Find where the given text appears and provide that cell's center as (X, Y) coordinate. 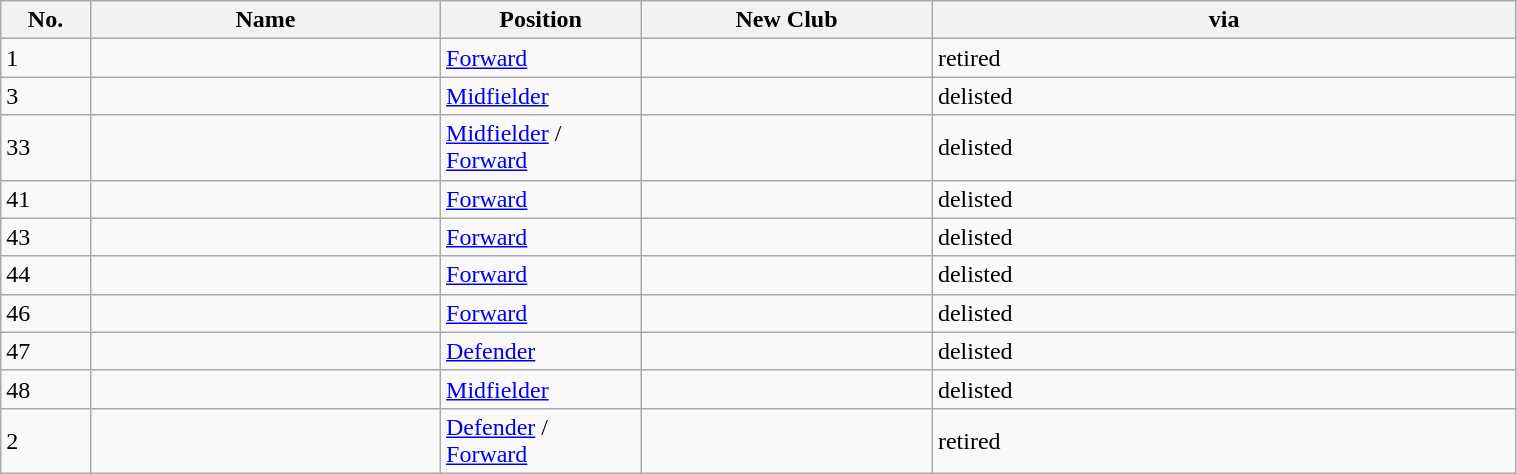
44 (46, 275)
New Club (787, 20)
3 (46, 96)
47 (46, 351)
46 (46, 313)
33 (46, 148)
Defender / Forward (541, 440)
Name (265, 20)
43 (46, 237)
No. (46, 20)
1 (46, 58)
Defender (541, 351)
via (1224, 20)
41 (46, 199)
Position (541, 20)
2 (46, 440)
48 (46, 389)
Midfielder / Forward (541, 148)
